Determine the [X, Y] coordinate at the center of the cell enclosing the given text.  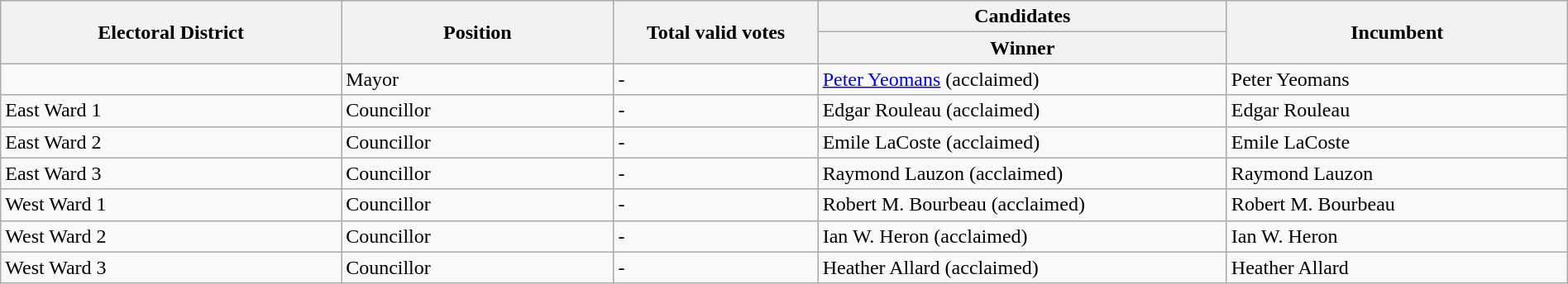
Total valid votes [716, 32]
Heather Allard (acclaimed) [1022, 267]
Edgar Rouleau [1397, 111]
Candidates [1022, 17]
Heather Allard [1397, 267]
West Ward 1 [171, 205]
East Ward 1 [171, 111]
Emile LaCoste (acclaimed) [1022, 142]
Ian W. Heron [1397, 236]
Robert M. Bourbeau [1397, 205]
Position [478, 32]
Raymond Lauzon (acclaimed) [1022, 173]
Mayor [478, 79]
Edgar Rouleau (acclaimed) [1022, 111]
Incumbent [1397, 32]
East Ward 2 [171, 142]
Winner [1022, 48]
Peter Yeomans (acclaimed) [1022, 79]
West Ward 2 [171, 236]
West Ward 3 [171, 267]
Raymond Lauzon [1397, 173]
Peter Yeomans [1397, 79]
Electoral District [171, 32]
Emile LaCoste [1397, 142]
Robert M. Bourbeau (acclaimed) [1022, 205]
Ian W. Heron (acclaimed) [1022, 236]
East Ward 3 [171, 173]
